Determine the [x, y] coordinate at the center of the cell enclosing the given text.  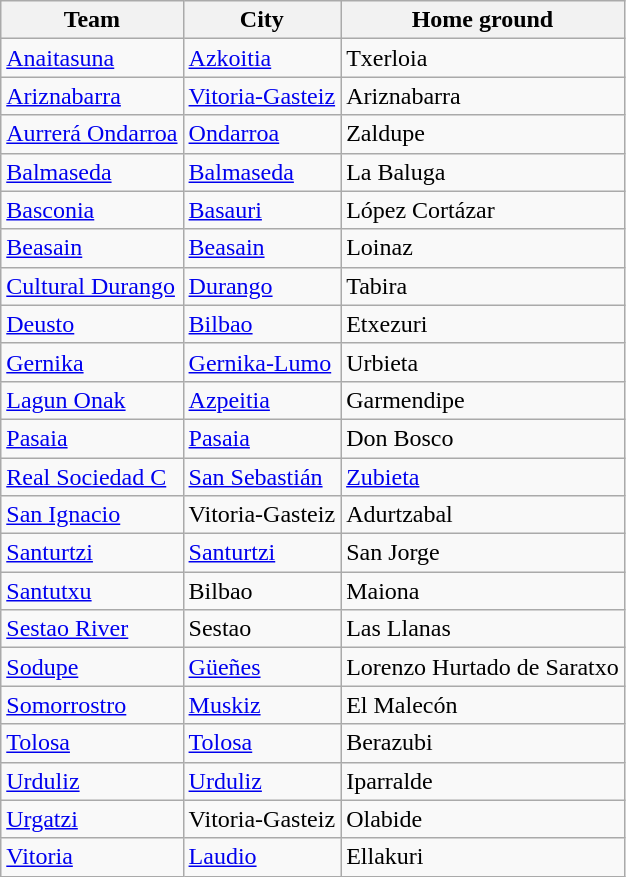
Don Bosco [483, 438]
López Cortázar [483, 210]
Iparralde [483, 781]
Team [92, 20]
Urbieta [483, 362]
Las Llanas [483, 629]
Garmendipe [483, 400]
Aurrerá Ondarroa [92, 134]
Azpeitia [262, 400]
Santutxu [92, 591]
Urgatzi [92, 819]
Maiona [483, 591]
Gernika-Lumo [262, 362]
Ellakuri [483, 857]
Azkoitia [262, 58]
Home ground [483, 20]
Ondarroa [262, 134]
Sestao [262, 629]
San Sebastián [262, 477]
Durango [262, 286]
Deusto [92, 324]
Berazubi [483, 743]
Sodupe [92, 667]
Olabide [483, 819]
Sestao River [92, 629]
Laudio [262, 857]
Txerloia [483, 58]
Loinaz [483, 248]
City [262, 20]
Adurtzabal [483, 515]
Güeñes [262, 667]
Basauri [262, 210]
Zubieta [483, 477]
Lagun Onak [92, 400]
San Ignacio [92, 515]
Etxezuri [483, 324]
La Baluga [483, 172]
San Jorge [483, 553]
Gernika [92, 362]
Zaldupe [483, 134]
Somorrostro [92, 705]
Real Sociedad C [92, 477]
Muskiz [262, 705]
Cultural Durango [92, 286]
El Malecón [483, 705]
Tabira [483, 286]
Vitoria [92, 857]
Basconia [92, 210]
Lorenzo Hurtado de Saratxo [483, 667]
Anaitasuna [92, 58]
